Capture the cell that displays the provided text and extract its [x, y] central coordinate. 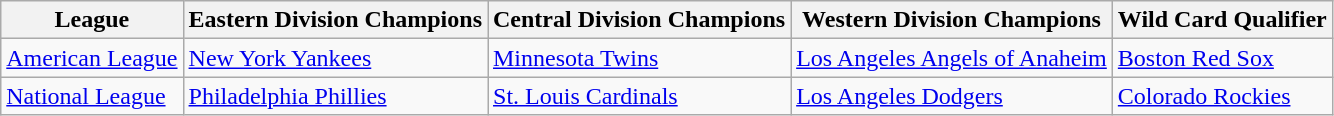
Boston Red Sox [1222, 58]
St. Louis Cardinals [640, 96]
League [92, 20]
Los Angeles Angels of Anaheim [952, 58]
Eastern Division Champions [335, 20]
National League [92, 96]
Los Angeles Dodgers [952, 96]
Philadelphia Phillies [335, 96]
New York Yankees [335, 58]
Wild Card Qualifier [1222, 20]
American League [92, 58]
Colorado Rockies [1222, 96]
Western Division Champions [952, 20]
Central Division Champions [640, 20]
Minnesota Twins [640, 58]
